For the text-containing cell, return its midpoint in [x, y] coordinate format. 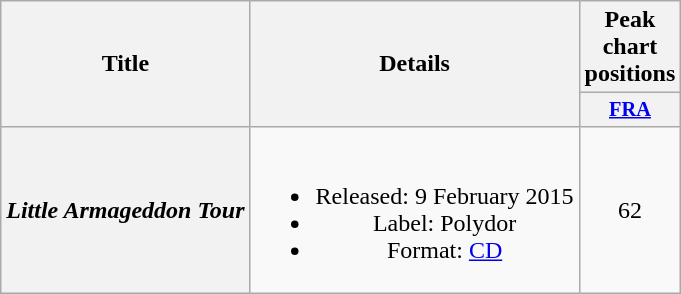
Title [126, 64]
Little Armageddon Tour [126, 210]
62 [630, 210]
FRA [630, 110]
Released: 9 February 2015Label: PolydorFormat: CD [414, 210]
Details [414, 64]
Peak chart positions [630, 47]
